Determine the [X, Y] coordinate at the center of the cell enclosing the given text.  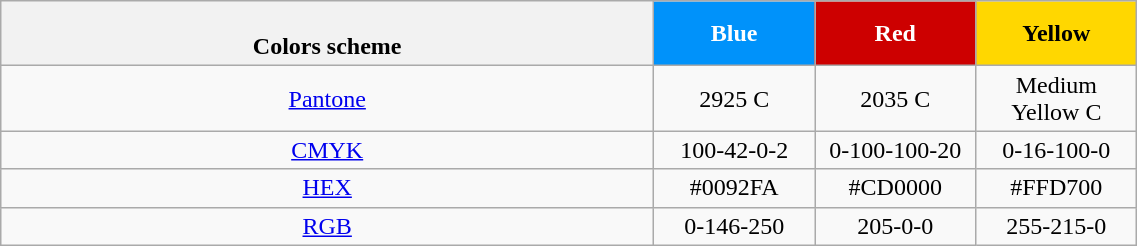
Pantone [328, 98]
HEX [328, 188]
2035 C [896, 98]
#CD0000 [896, 188]
#0092FA [734, 188]
100-42-0-2 [734, 150]
205-0-0 [896, 226]
Medium Yellow C [1056, 98]
RGB [328, 226]
Red [896, 34]
0-146-250 [734, 226]
Colors scheme [328, 34]
#FFD700 [1056, 188]
255-215-0 [1056, 226]
2925 C [734, 98]
0-100-100-20 [896, 150]
Yellow [1056, 34]
CMYK [328, 150]
Blue [734, 34]
0-16-100-0 [1056, 150]
